Scan for the cell matching the given text and deliver its [X, Y] coordinate at center. 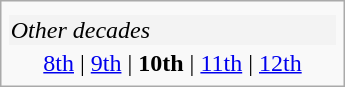
Other decades [172, 30]
8th | 9th | 10th | 11th | 12th [172, 63]
